For the text-containing cell, return its midpoint in (X, Y) coordinate format. 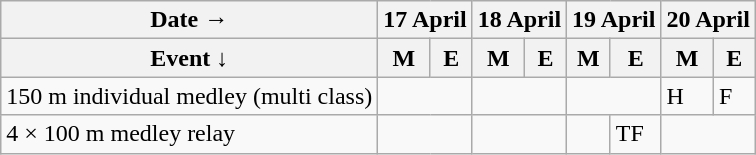
17 April (425, 20)
4 × 100 m medley relay (190, 134)
19 April (614, 20)
H (687, 96)
TF (636, 134)
18 April (519, 20)
Date → (190, 20)
150 m individual medley (multi class) (190, 96)
F (734, 96)
Event ↓ (190, 58)
20 April (708, 20)
